Extract the (X, Y) coordinate from the center of the cell holding the provided text.  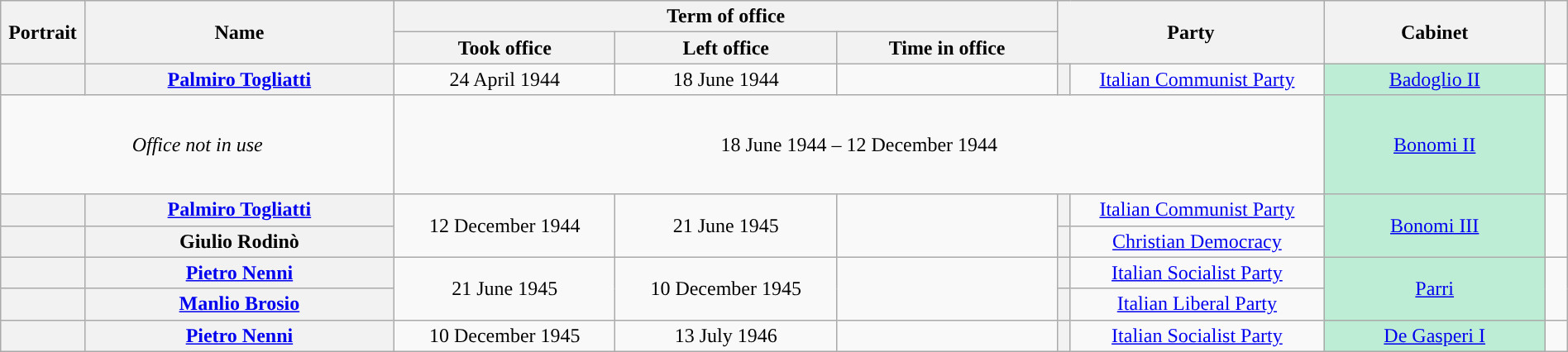
Badoglio II (1434, 79)
Took office (504, 48)
Manlio Brosio (239, 304)
Bonomi III (1434, 226)
Christian Democracy (1198, 241)
18 June 1944 – 12 December 1944 (859, 145)
Name (239, 32)
Term of office (726, 17)
Bonomi II (1434, 145)
Time in office (946, 48)
De Gasperi I (1434, 335)
Parri (1434, 288)
Giulio Rodinò (239, 241)
18 June 1944 (726, 79)
Portrait (43, 32)
Cabinet (1434, 32)
12 December 1944 (504, 226)
Left office (726, 48)
Italian Liberal Party (1198, 304)
Party (1191, 32)
13 July 1946 (726, 335)
Office not in use (198, 145)
24 April 1944 (504, 79)
